Detect which cell encompasses the target text, then output its [x, y] center coordinate. 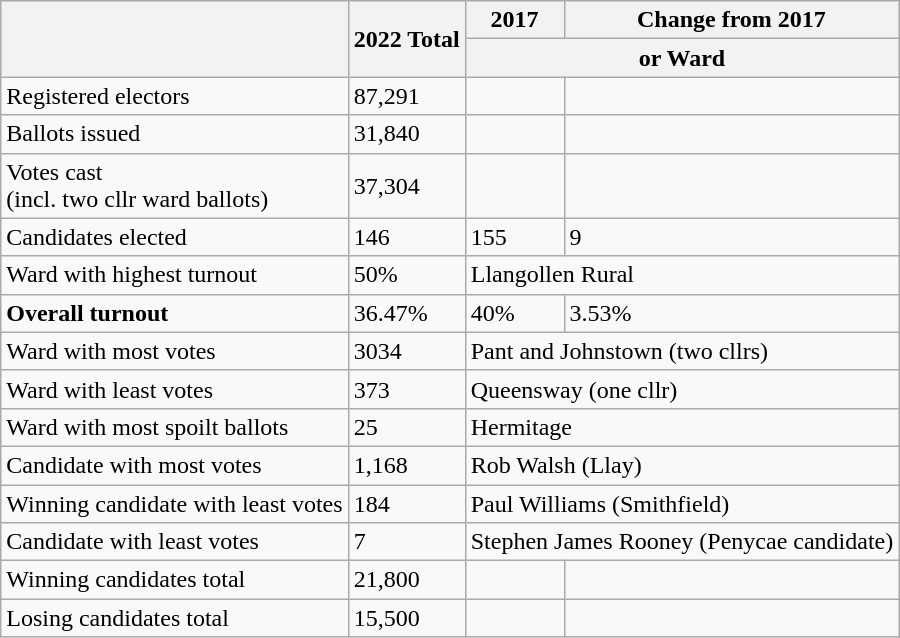
Ballots issued [174, 134]
184 [406, 503]
Hermitage [682, 427]
Candidate with most votes [174, 465]
Votes cast(incl. two cllr ward ballots) [174, 186]
Registered electors [174, 96]
9 [732, 237]
Overall turnout [174, 313]
31,840 [406, 134]
Pant and Johnstown (two cllrs) [682, 351]
Llangollen Rural [682, 275]
Ward with highest turnout [174, 275]
Ward with least votes [174, 389]
155 [514, 237]
146 [406, 237]
2017 [514, 20]
373 [406, 389]
3034 [406, 351]
37,304 [406, 186]
1,168 [406, 465]
50% [406, 275]
15,500 [406, 618]
Candidate with least votes [174, 542]
2022 Total [406, 39]
Ward with most spoilt ballots [174, 427]
Candidates elected [174, 237]
Ward with most votes [174, 351]
Winning candidates total [174, 580]
7 [406, 542]
or Ward [682, 58]
Losing candidates total [174, 618]
Paul Williams (Smithfield) [682, 503]
Stephen James Rooney (Penycae candidate) [682, 542]
40% [514, 313]
Rob Walsh (Llay) [682, 465]
3.53% [732, 313]
21,800 [406, 580]
36.47% [406, 313]
Change from 2017 [732, 20]
Winning candidate with least votes [174, 503]
25 [406, 427]
87,291 [406, 96]
Queensway (one cllr) [682, 389]
